Return the [X, Y] coordinate for the center point of the cell that contains the specified text.  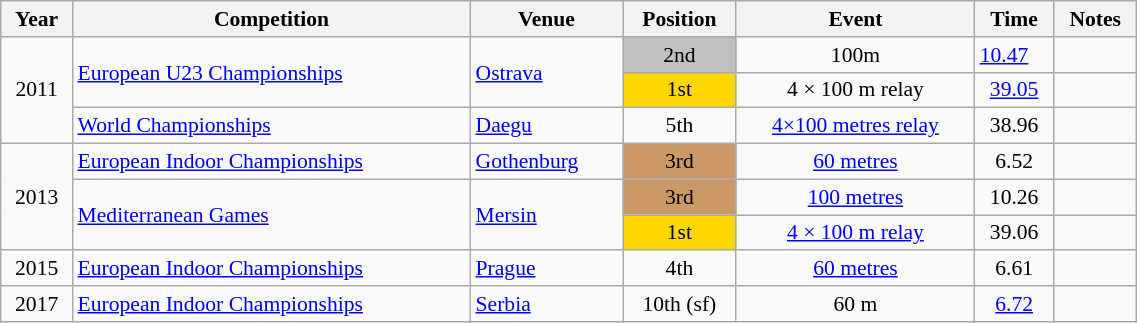
39.05 [1014, 90]
100m [855, 55]
Notes [1096, 19]
Daegu [547, 126]
4×100 metres relay [855, 126]
Gothenburg [547, 162]
5th [679, 126]
10.26 [1014, 197]
Time [1014, 19]
4th [679, 269]
2017 [37, 304]
6.52 [1014, 162]
10.47 [1014, 55]
6.72 [1014, 304]
Prague [547, 269]
6.61 [1014, 269]
Competition [272, 19]
2nd [679, 55]
European U23 Championships [272, 72]
38.96 [1014, 126]
Year [37, 19]
World Championships [272, 126]
Mediterranean Games [272, 214]
39.06 [1014, 233]
10th (sf) [679, 304]
100 metres [855, 197]
Serbia [547, 304]
Ostrava [547, 72]
60 m [855, 304]
Event [855, 19]
2015 [37, 269]
Venue [547, 19]
2013 [37, 198]
Position [679, 19]
Mersin [547, 214]
2011 [37, 90]
